Extract the [X, Y] coordinate from the center of the cell holding the provided text.  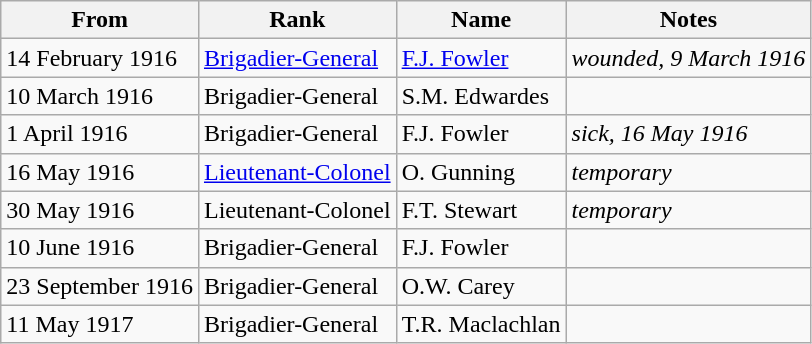
14 February 1916 [100, 58]
F.T. Stewart [481, 210]
16 May 1916 [100, 172]
O. Gunning [481, 172]
From [100, 20]
wounded, 9 March 1916 [688, 58]
30 May 1916 [100, 210]
23 September 1916 [100, 286]
Notes [688, 20]
Name [481, 20]
S.M. Edwardes [481, 96]
1 April 1916 [100, 134]
sick, 16 May 1916 [688, 134]
10 March 1916 [100, 96]
10 June 1916 [100, 248]
11 May 1917 [100, 324]
Rank [297, 20]
O.W. Carey [481, 286]
T.R. Maclachlan [481, 324]
